Capture the cell that displays the provided text and extract its (x, y) central coordinate. 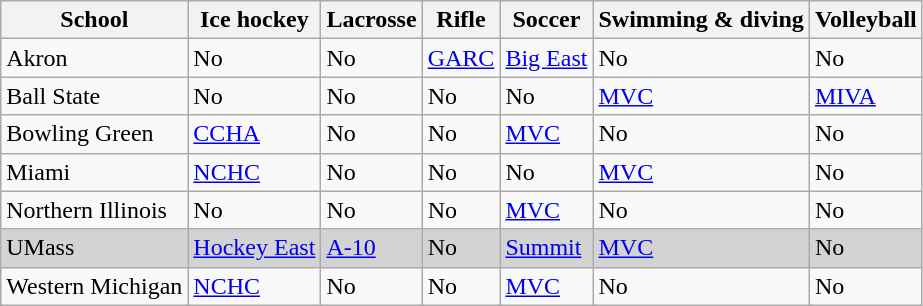
Swimming & diving (701, 20)
Volleyball (866, 20)
Ball State (94, 96)
A-10 (372, 248)
UMass (94, 248)
Northern Illinois (94, 210)
Western Michigan (94, 286)
CCHA (254, 134)
Akron (94, 58)
Big East (546, 58)
School (94, 20)
Miami (94, 172)
Hockey East (254, 248)
Lacrosse (372, 20)
Ice hockey (254, 20)
MIVA (866, 96)
Summit (546, 248)
Rifle (461, 20)
GARC (461, 58)
Soccer (546, 20)
Bowling Green (94, 134)
